Capture the cell that displays the provided text and extract its (x, y) central coordinate. 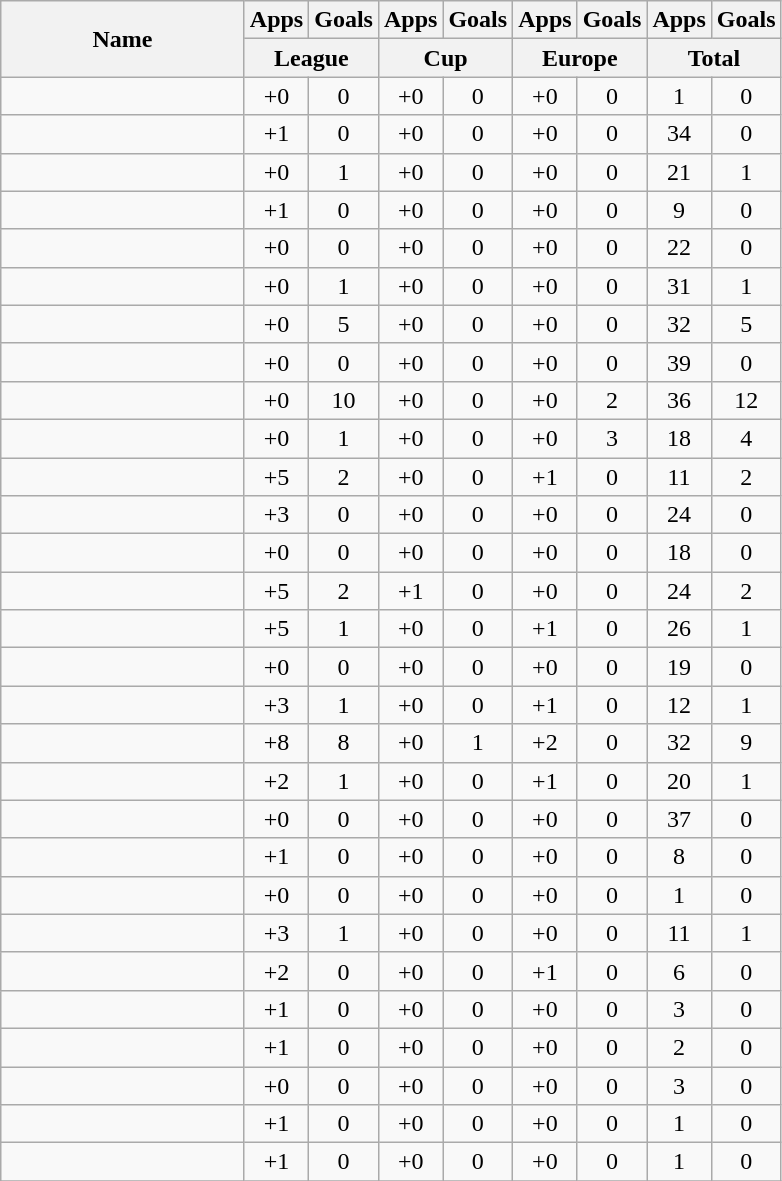
10 (344, 400)
36 (679, 400)
37 (679, 819)
Name (123, 39)
39 (679, 362)
+8 (276, 743)
Cup (445, 58)
21 (679, 172)
6 (679, 971)
34 (679, 134)
19 (679, 667)
Europe (580, 58)
22 (679, 248)
31 (679, 286)
26 (679, 629)
4 (746, 438)
20 (679, 781)
League (311, 58)
Total (714, 58)
